Locate the cell with the specified text and output its (x, y) center coordinate. 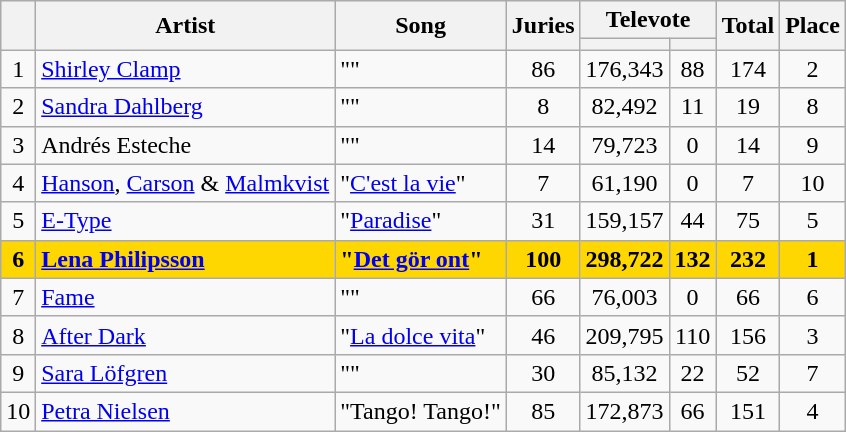
44 (692, 221)
61,190 (624, 183)
Petra Nielsen (186, 411)
Televote (648, 20)
Sandra Dahlberg (186, 107)
156 (748, 335)
76,003 (624, 297)
85 (543, 411)
86 (543, 69)
Place (813, 26)
30 (543, 373)
"C'est la vie" (420, 183)
Artist (186, 26)
209,795 (624, 335)
Hanson, Carson & Malmkvist (186, 183)
176,343 (624, 69)
159,157 (624, 221)
88 (692, 69)
22 (692, 373)
31 (543, 221)
E-Type (186, 221)
"Tango! Tango!" (420, 411)
172,873 (624, 411)
Total (748, 26)
100 (543, 259)
Lena Philipsson (186, 259)
298,722 (624, 259)
232 (748, 259)
11 (692, 107)
75 (748, 221)
151 (748, 411)
"La dolce vita" (420, 335)
52 (748, 373)
110 (692, 335)
Sara Löfgren (186, 373)
Juries (543, 26)
79,723 (624, 145)
After Dark (186, 335)
Fame (186, 297)
174 (748, 69)
Andrés Esteche (186, 145)
"Paradise" (420, 221)
132 (692, 259)
19 (748, 107)
85,132 (624, 373)
"Det gör ont" (420, 259)
46 (543, 335)
Shirley Clamp (186, 69)
Song (420, 26)
82,492 (624, 107)
